Capture the cell that displays the provided text and extract its [x, y] central coordinate. 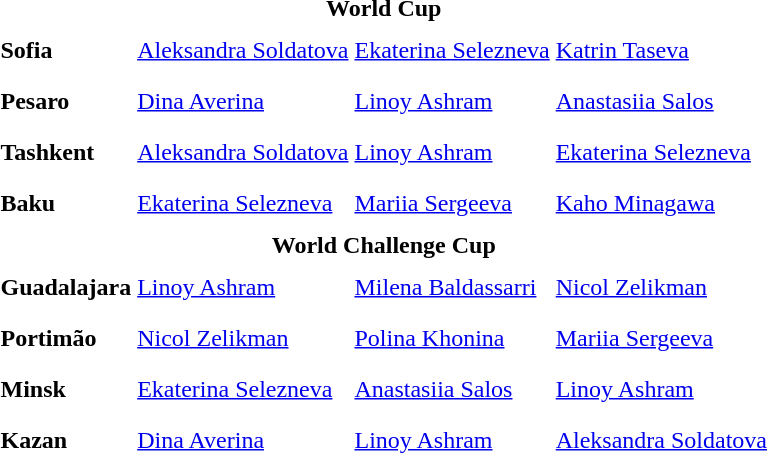
Dina Averina [243, 101]
Anastasiia Salos [452, 389]
Nicol Zelikman [243, 338]
Mariia Sergeeva [452, 203]
Milena Baldassarri [452, 287]
Polina Khonina [452, 338]
